Return the [X, Y] coordinate for the center point of the cell that contains the specified text.  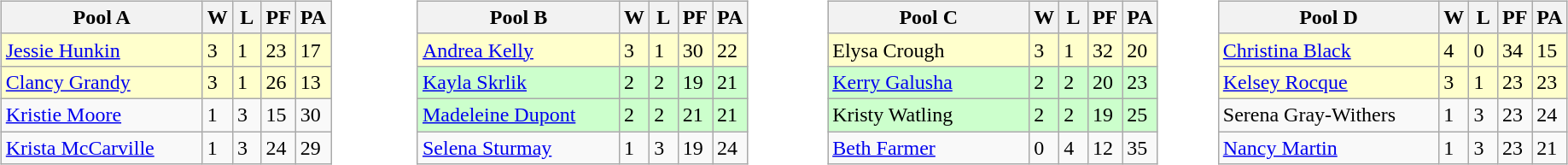
Pool D [1328, 17]
Beth Farmer [929, 148]
Selena Sturmay [518, 148]
29 [312, 148]
Andrea Kelly [518, 50]
Christina Black [1328, 50]
Pool B [518, 17]
Clancy Grandy [102, 82]
Serena Gray-Withers [1328, 115]
Pool A [102, 17]
Pool C [929, 17]
Kelsey Rocque [1328, 82]
Kristy Watling [929, 115]
Jessie Hunkin [102, 50]
32 [1105, 50]
Elysa Crough [929, 50]
Kerry Galusha [929, 82]
17 [312, 50]
12 [1105, 148]
Kristie Moore [102, 115]
22 [731, 50]
35 [1140, 148]
13 [312, 82]
Nancy Martin [1328, 148]
25 [1140, 115]
26 [278, 82]
Madeleine Dupont [518, 115]
Krista McCarville [102, 148]
34 [1514, 50]
Kayla Skrlik [518, 82]
